Pinpoint the cell where the given text exists, returning its [x, y] midpoint coordinate. 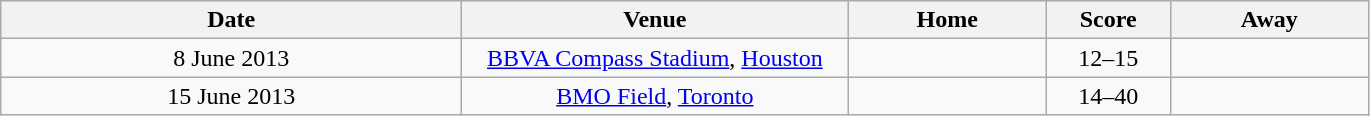
BBVA Compass Stadium, Houston [655, 58]
BMO Field, Toronto [655, 96]
15 June 2013 [232, 96]
Away [1270, 20]
Date [232, 20]
Home [948, 20]
Venue [655, 20]
12–15 [1108, 58]
14–40 [1108, 96]
Score [1108, 20]
8 June 2013 [232, 58]
